Detect which cell encompasses the target text, then output its (X, Y) center coordinate. 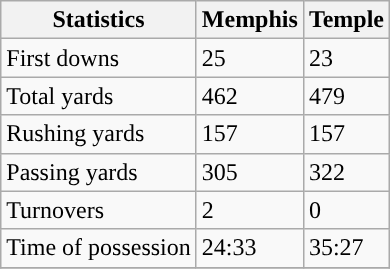
24:33 (250, 248)
Memphis (250, 20)
Rushing yards (99, 134)
Temple (346, 20)
0 (346, 210)
Total yards (99, 96)
First downs (99, 58)
Time of possession (99, 248)
Statistics (99, 20)
23 (346, 58)
Passing yards (99, 172)
25 (250, 58)
322 (346, 172)
305 (250, 172)
462 (250, 96)
479 (346, 96)
2 (250, 210)
Turnovers (99, 210)
35:27 (346, 248)
